Capture the cell that displays the provided text and extract its [x, y] central coordinate. 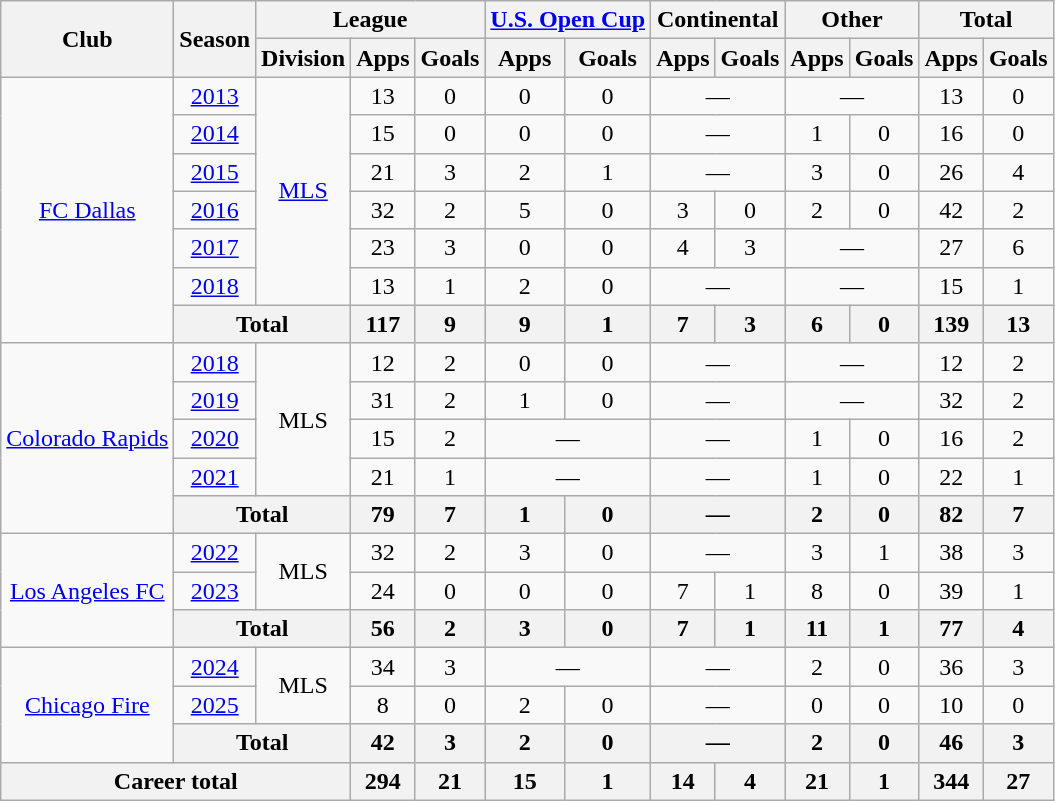
294 [383, 781]
Chicago Fire [88, 705]
117 [383, 324]
2013 [215, 96]
Colorado Rapids [88, 438]
77 [951, 629]
82 [951, 515]
34 [383, 667]
31 [383, 400]
U.S. Open Cup [568, 20]
Los Angeles FC [88, 591]
Career total [176, 781]
Division [304, 58]
23 [383, 248]
2016 [215, 210]
FC Dallas [88, 210]
2015 [215, 172]
Continental [718, 20]
11 [817, 629]
344 [951, 781]
2021 [215, 477]
Club [88, 39]
79 [383, 515]
2014 [215, 134]
2017 [215, 248]
Other [852, 20]
14 [683, 781]
139 [951, 324]
38 [951, 553]
Season [215, 39]
24 [383, 591]
56 [383, 629]
2025 [215, 705]
2019 [215, 400]
League [370, 20]
5 [525, 210]
2023 [215, 591]
36 [951, 667]
10 [951, 705]
2024 [215, 667]
26 [951, 172]
46 [951, 743]
2022 [215, 553]
2020 [215, 438]
39 [951, 591]
22 [951, 477]
